Extract the (X, Y) coordinate from the center of the cell holding the provided text.  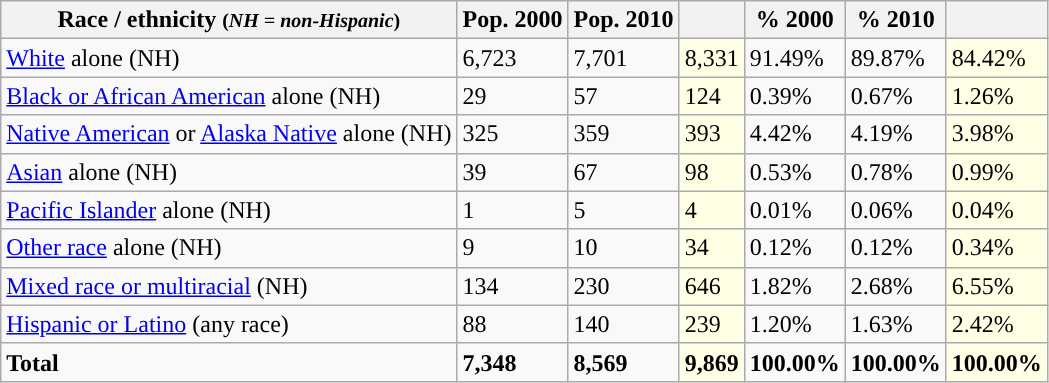
84.42% (996, 58)
0.06% (896, 210)
10 (624, 248)
1 (512, 210)
Asian alone (NH) (229, 172)
Pop. 2010 (624, 20)
Mixed race or multiracial (NH) (229, 286)
393 (712, 134)
1.82% (794, 286)
4 (712, 210)
0.04% (996, 210)
% 2010 (896, 20)
4.19% (896, 134)
Hispanic or Latino (any race) (229, 324)
0.53% (794, 172)
0.67% (896, 96)
Total (229, 362)
57 (624, 96)
4.42% (794, 134)
7,348 (512, 362)
34 (712, 248)
325 (512, 134)
0.78% (896, 172)
Other race alone (NH) (229, 248)
6.55% (996, 286)
134 (512, 286)
67 (624, 172)
0.34% (996, 248)
0.39% (794, 96)
8,331 (712, 58)
Black or African American alone (NH) (229, 96)
98 (712, 172)
Native American or Alaska Native alone (NH) (229, 134)
8,569 (624, 362)
2.68% (896, 286)
91.49% (794, 58)
39 (512, 172)
140 (624, 324)
Race / ethnicity (NH = non-Hispanic) (229, 20)
3.98% (996, 134)
1.63% (896, 324)
29 (512, 96)
6,723 (512, 58)
7,701 (624, 58)
239 (712, 324)
230 (624, 286)
0.99% (996, 172)
124 (712, 96)
Pacific Islander alone (NH) (229, 210)
1.26% (996, 96)
9,869 (712, 362)
9 (512, 248)
0.01% (794, 210)
% 2000 (794, 20)
2.42% (996, 324)
646 (712, 286)
5 (624, 210)
359 (624, 134)
88 (512, 324)
1.20% (794, 324)
89.87% (896, 58)
White alone (NH) (229, 58)
Pop. 2000 (512, 20)
